Extract the [x, y] coordinate from the center of the cell holding the provided text.  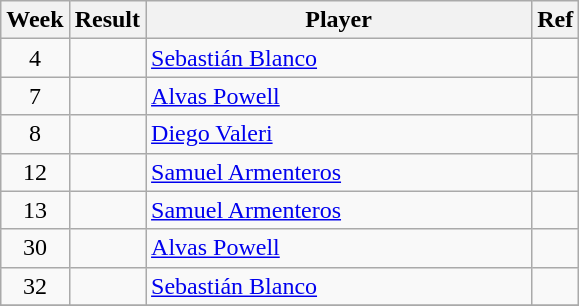
Week [35, 20]
Ref [556, 20]
Result [107, 20]
Diego Valeri [339, 134]
8 [35, 134]
7 [35, 96]
4 [35, 58]
32 [35, 286]
30 [35, 248]
12 [35, 172]
13 [35, 210]
Player [339, 20]
